Search for the cell housing the specified text and yield its (x, y) center coordinate. 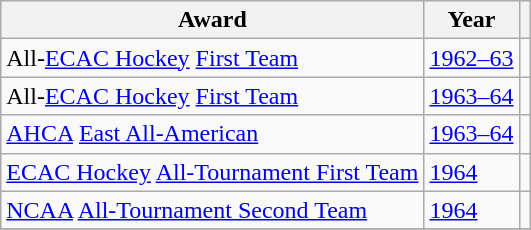
AHCA East All-American (212, 134)
NCAA All-Tournament Second Team (212, 210)
Award (212, 20)
Year (472, 20)
1962–63 (472, 58)
ECAC Hockey All-Tournament First Team (212, 172)
